Search for the cell housing the specified text and yield its (x, y) center coordinate. 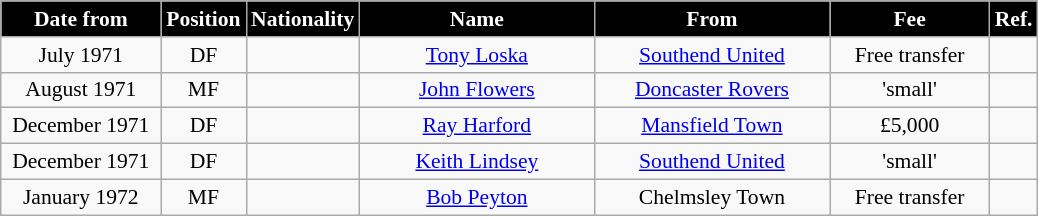
Date from (81, 19)
Ref. (1014, 19)
July 1971 (81, 55)
Position (204, 19)
From (712, 19)
Doncaster Rovers (712, 90)
Name (476, 19)
August 1971 (81, 90)
Bob Peyton (476, 197)
£5,000 (910, 126)
Tony Loska (476, 55)
Chelmsley Town (712, 197)
Nationality (302, 19)
John Flowers (476, 90)
January 1972 (81, 197)
Keith Lindsey (476, 162)
Mansfield Town (712, 126)
Ray Harford (476, 126)
Fee (910, 19)
